For the text-containing cell, return its midpoint in (x, y) coordinate format. 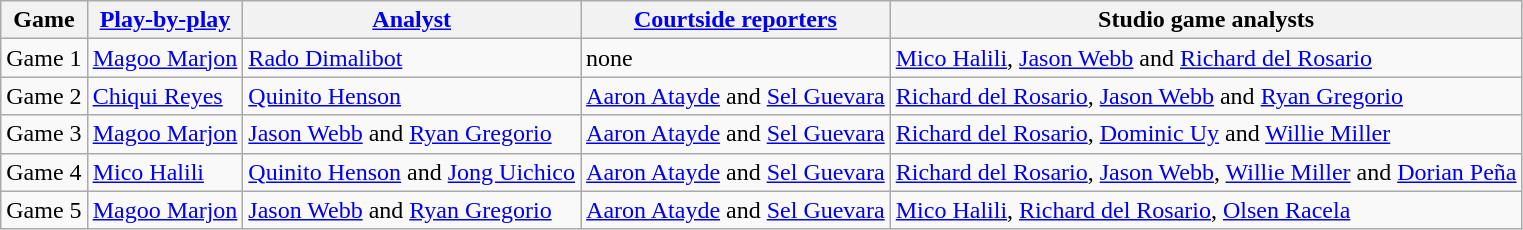
Game 2 (44, 96)
Mico Halili, Richard del Rosario, Olsen Racela (1206, 210)
Play-by-play (165, 20)
Quinito Henson (412, 96)
Richard del Rosario, Dominic Uy and Willie Miller (1206, 134)
Game (44, 20)
none (736, 58)
Rado Dimalibot (412, 58)
Studio game analysts (1206, 20)
Game 3 (44, 134)
Game 1 (44, 58)
Courtside reporters (736, 20)
Richard del Rosario, Jason Webb and Ryan Gregorio (1206, 96)
Richard del Rosario, Jason Webb, Willie Miller and Dorian Peña (1206, 172)
Chiqui Reyes (165, 96)
Mico Halili, Jason Webb and Richard del Rosario (1206, 58)
Game 4 (44, 172)
Mico Halili (165, 172)
Game 5 (44, 210)
Analyst (412, 20)
Quinito Henson and Jong Uichico (412, 172)
